Search for the cell housing the specified text and yield its [x, y] center coordinate. 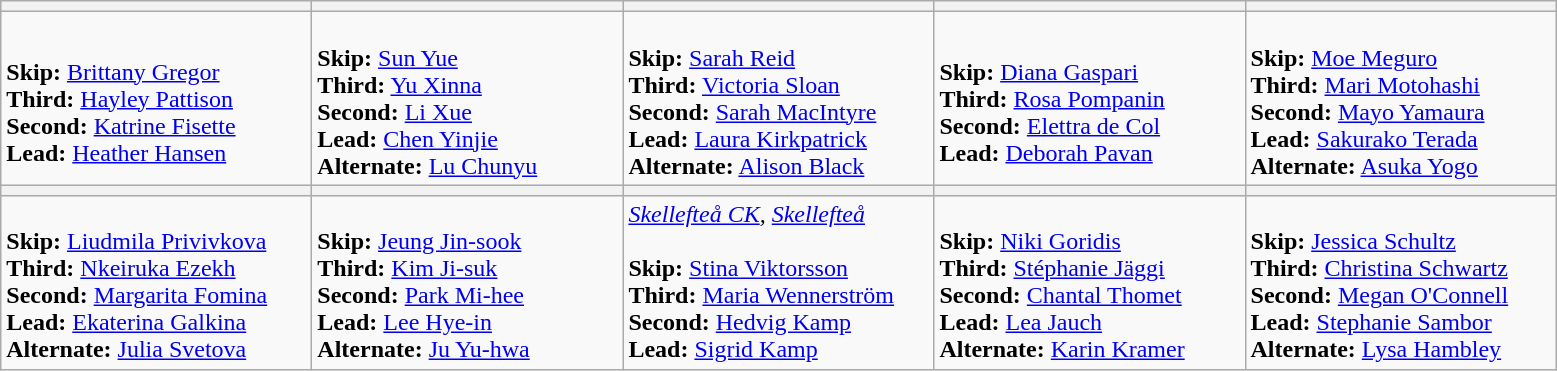
Skip: Moe Meguro Third: Mari Motohashi Second: Mayo Yamaura Lead: Sakurako Terada Alternate: Asuka Yogo [1400, 98]
Skellefteå CK, SkellefteåSkip: Stina Viktorsson Third: Maria Wennerström Second: Hedvig Kamp Lead: Sigrid Kamp [778, 282]
Skip: Liudmila Privivkova Third: Nkeiruka Ezekh Second: Margarita Fomina Lead: Ekaterina Galkina Alternate: Julia Svetova [156, 282]
Skip: Diana Gaspari Third: Rosa Pompanin Second: Elettra de Col Lead: Deborah Pavan [1090, 98]
Skip: Niki Goridis Third: Stéphanie Jäggi Second: Chantal Thomet Lead: Lea Jauch Alternate: Karin Kramer [1090, 282]
Skip: Sun Yue Third: Yu Xinna Second: Li Xue Lead: Chen Yinjie Alternate: Lu Chunyu [468, 98]
Skip: Sarah Reid Third: Victoria Sloan Second: Sarah MacIntyre Lead: Laura Kirkpatrick Alternate: Alison Black [778, 98]
Skip: Jeung Jin-sook Third: Kim Ji-suk Second: Park Mi-hee Lead: Lee Hye-in Alternate: Ju Yu-hwa [468, 282]
Skip: Jessica Schultz Third: Christina Schwartz Second: Megan O'Connell Lead: Stephanie Sambor Alternate: Lysa Hambley [1400, 282]
Skip: Brittany Gregor Third: Hayley Pattison Second: Katrine Fisette Lead: Heather Hansen [156, 98]
